For the text-containing cell, return its midpoint in (x, y) coordinate format. 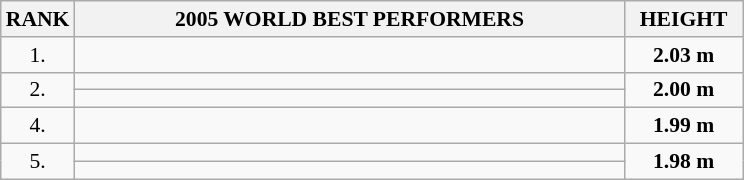
1.98 m (684, 162)
2.03 m (684, 55)
4. (38, 126)
2.00 m (684, 90)
5. (38, 162)
2005 WORLD BEST PERFORMERS (349, 19)
2. (38, 90)
RANK (38, 19)
1. (38, 55)
1.99 m (684, 126)
HEIGHT (684, 19)
